Detect which cell encompasses the target text, then output its (X, Y) center coordinate. 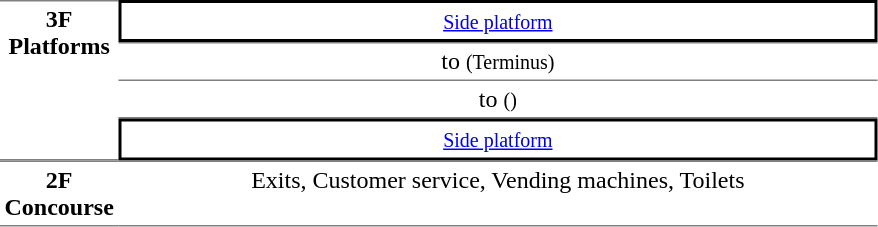
3FPlatforms (59, 80)
to () (498, 100)
Exits, Customer service, Vending machines, Toilets (498, 193)
to (Terminus) (498, 62)
2FConcourse (59, 193)
